Identify which cell holds the provided text, then report its (X, Y) central coordinate. 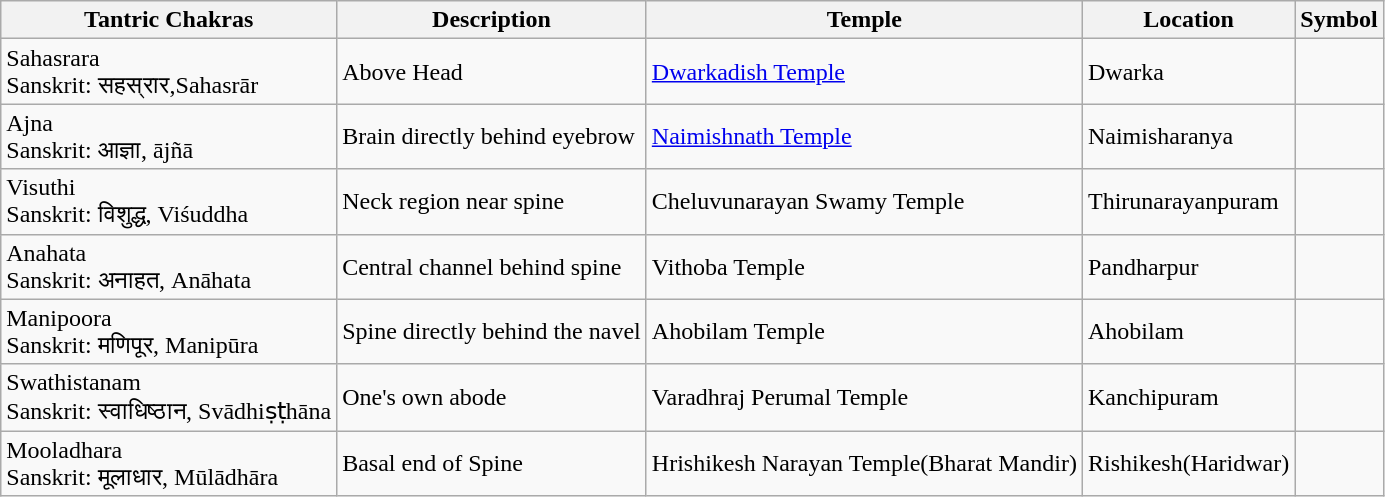
Dwarka (1188, 72)
Cheluvunarayan Swamy Temple (864, 202)
Thirunarayanpuram (1188, 202)
ManipooraSanskrit: मणिपूर, Manipūra (169, 332)
Temple (864, 20)
Symbol (1339, 20)
Rishikesh(Haridwar) (1188, 464)
Basal end of Spine (492, 464)
Hrishikesh Narayan Temple(Bharat Mandir) (864, 464)
Neck region near spine (492, 202)
Brain directly behind eyebrow (492, 136)
VisuthiSanskrit: विशुद्ध, Viśuddha (169, 202)
Tantric Chakras (169, 20)
Description (492, 20)
Naimishnath Temple (864, 136)
One's own abode (492, 398)
Location (1188, 20)
Spine directly behind the navel (492, 332)
Above Head (492, 72)
Naimisharanya (1188, 136)
Dwarkadish Temple (864, 72)
Kanchipuram (1188, 398)
Pandharpur (1188, 266)
SwathistanamSanskrit: स्वाधिष्ठान, Svādhiṣṭhāna (169, 398)
Varadhraj Perumal Temple (864, 398)
Ahobilam Temple (864, 332)
SahasraraSanskrit: सहस्रार,Sahasrār (169, 72)
AjnaSanskrit: आज्ञा, ājñā (169, 136)
Vithoba Temple (864, 266)
AnahataSanskrit: अनाहत, Anāhata (169, 266)
Central channel behind spine (492, 266)
MooladharaSanskrit: मूलाधार, Mūlādhāra (169, 464)
Ahobilam (1188, 332)
